Scan for the cell matching the given text and deliver its [x, y] coordinate at center. 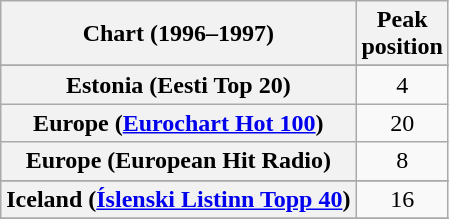
Chart (1996–1997) [178, 34]
4 [402, 85]
Peakposition [402, 34]
20 [402, 123]
Estonia (Eesti Top 20) [178, 85]
Europe (European Hit Radio) [178, 161]
8 [402, 161]
16 [402, 199]
Europe (Eurochart Hot 100) [178, 123]
Iceland (Íslenski Listinn Topp 40) [178, 199]
